Locate the cell with the specified text and output its (X, Y) center coordinate. 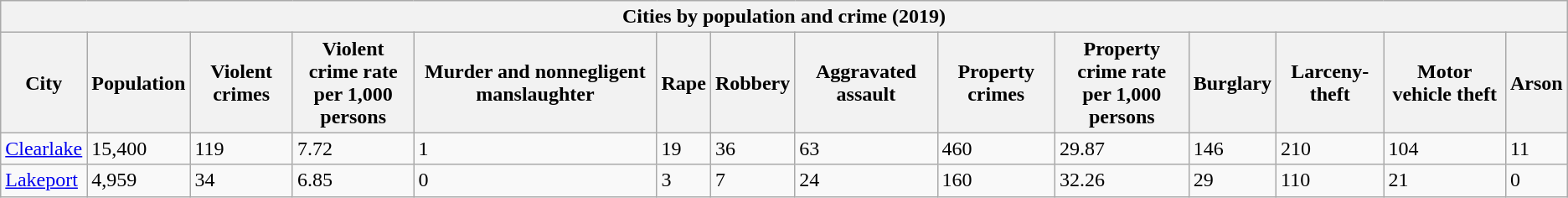
Motor vehicle theft (1444, 82)
210 (1330, 148)
24 (866, 180)
29 (1232, 180)
Clearlake (44, 148)
7.72 (353, 148)
Aggravated assault (866, 82)
Property crimes (996, 82)
63 (866, 148)
Robbery (752, 82)
460 (996, 148)
Burglary (1232, 82)
1 (535, 148)
110 (1330, 180)
Violent crime rateper 1,000 persons (353, 82)
Lakeport (44, 180)
160 (996, 180)
21 (1444, 180)
Murder and nonnegligent manslaughter (535, 82)
29.87 (1122, 148)
Property crime rateper 1,000 persons (1122, 82)
6.85 (353, 180)
Rape (683, 82)
146 (1232, 148)
15,400 (139, 148)
11 (1536, 148)
3 (683, 180)
Population (139, 82)
7 (752, 180)
32.26 (1122, 180)
36 (752, 148)
19 (683, 148)
104 (1444, 148)
Violent crimes (241, 82)
Cities by population and crime (2019) (784, 17)
119 (241, 148)
Arson (1536, 82)
34 (241, 180)
Larceny-theft (1330, 82)
City (44, 82)
4,959 (139, 180)
